Search for the cell housing the specified text and yield its [x, y] center coordinate. 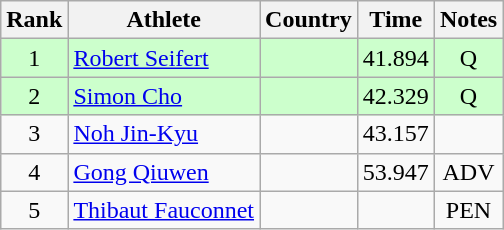
Time [396, 20]
1 [34, 58]
42.329 [396, 96]
41.894 [396, 58]
2 [34, 96]
Gong Qiuwen [164, 172]
5 [34, 210]
Simon Cho [164, 96]
Notes [468, 20]
Thibaut Fauconnet [164, 210]
Noh Jin-Kyu [164, 134]
4 [34, 172]
Rank [34, 20]
53.947 [396, 172]
43.157 [396, 134]
PEN [468, 210]
Country [309, 20]
Athlete [164, 20]
ADV [468, 172]
Robert Seifert [164, 58]
3 [34, 134]
